Locate the cell with the specified text and output its [X, Y] center coordinate. 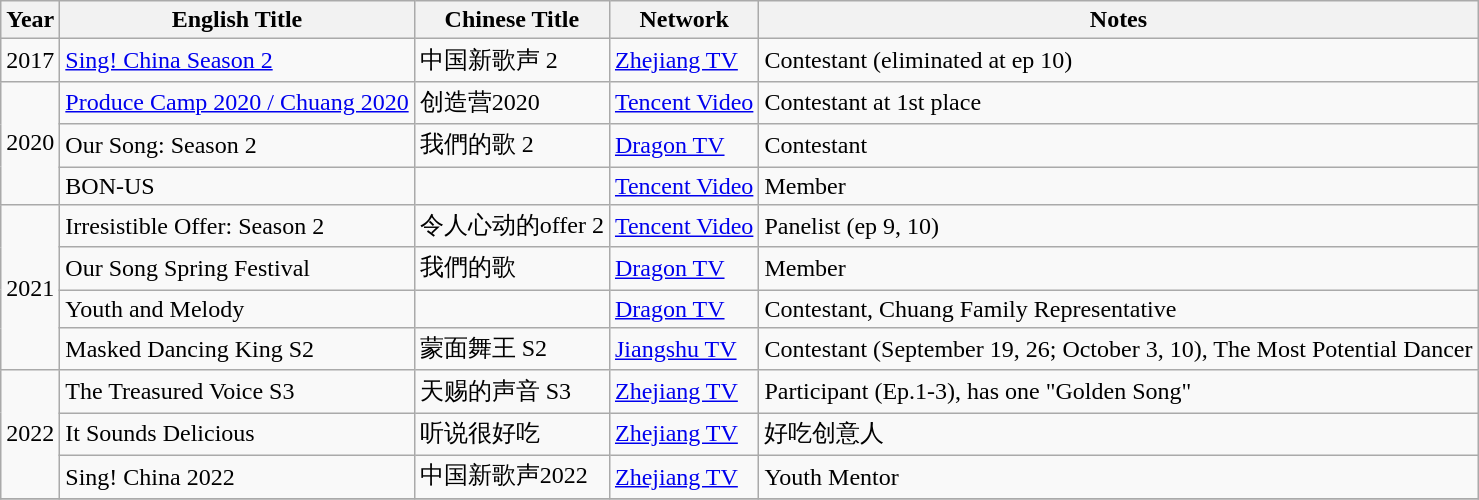
听说很好吃 [512, 434]
令人心动的offer 2 [512, 226]
Year [30, 20]
Masked Dancing King S2 [237, 350]
Panelist (ep 9, 10) [1118, 226]
Contestant [1118, 146]
Contestant, Chuang Family Representative [1118, 309]
好吃创意人 [1118, 434]
Our Song Spring Festival [237, 268]
Jiangshu TV [684, 350]
Sing! China Season 2 [237, 60]
English Title [237, 20]
中国新歌声 2 [512, 60]
Produce Camp 2020 / Chuang 2020 [237, 102]
Sing! China 2022 [237, 476]
蒙面舞王 S2 [512, 350]
Participant (Ep.1-3), has one "Golden Song" [1118, 392]
2017 [30, 60]
中国新歌声2022 [512, 476]
2020 [30, 142]
The Treasured Voice S3 [237, 392]
Our Song: Season 2 [237, 146]
创造营2020 [512, 102]
Contestant (eliminated at ep 10) [1118, 60]
我們的歌 [512, 268]
Irresistible Offer: Season 2 [237, 226]
Network [684, 20]
Contestant at 1st place [1118, 102]
Chinese Title [512, 20]
Notes [1118, 20]
Youth and Melody [237, 309]
Youth Mentor [1118, 476]
2022 [30, 434]
天赐的声音 S3 [512, 392]
Contestant (September 19, 26; October 3, 10), The Most Potential Dancer [1118, 350]
BON-US [237, 185]
2021 [30, 288]
我們的歌 2 [512, 146]
It Sounds Delicious [237, 434]
